Return [x, y] of the center of cell containing provided text 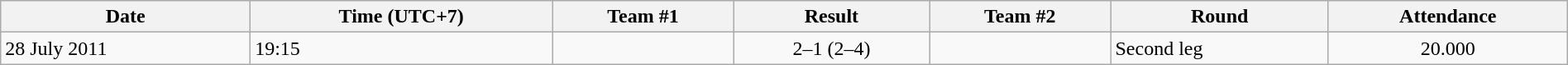
Time (UTC+7) [402, 17]
Date [126, 17]
Attendance [1447, 17]
2–1 (2–4) [831, 48]
Team #1 [643, 17]
Second leg [1219, 48]
20.000 [1447, 48]
19:15 [402, 48]
Team #2 [1021, 17]
28 July 2011 [126, 48]
Round [1219, 17]
Result [831, 17]
